Return the [X, Y] coordinate for the center point of the cell that contains the specified text.  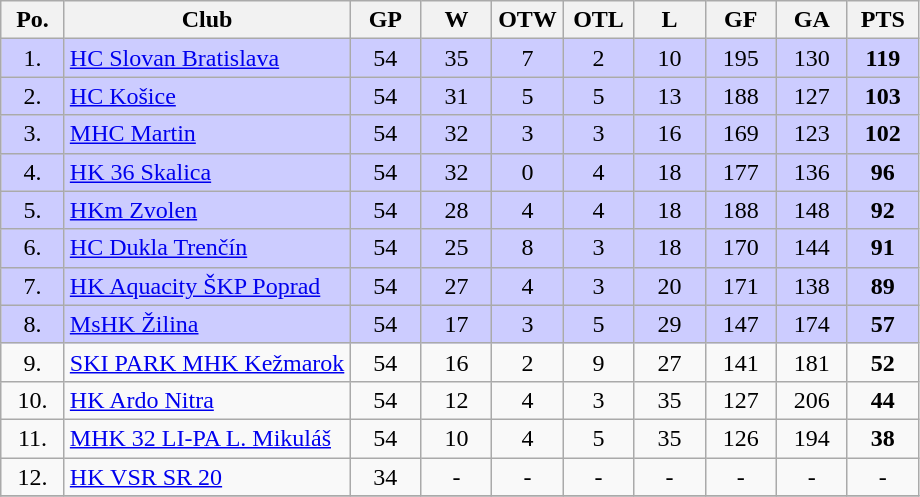
11. [33, 438]
144 [812, 248]
7. [33, 286]
9. [33, 362]
177 [740, 172]
4. [33, 172]
130 [812, 58]
L [670, 20]
28 [456, 210]
52 [882, 362]
GA [812, 20]
OTL [598, 20]
123 [812, 134]
57 [882, 324]
29 [670, 324]
195 [740, 58]
17 [456, 324]
OTW [528, 20]
0 [528, 172]
102 [882, 134]
31 [456, 96]
20 [670, 286]
6. [33, 248]
25 [456, 248]
HC Slovan Bratislava [207, 58]
HK 36 Skalica [207, 172]
HC Dukla Trenčín [207, 248]
148 [812, 210]
W [456, 20]
119 [882, 58]
1. [33, 58]
2. [33, 96]
136 [812, 172]
91 [882, 248]
181 [812, 362]
HC Košice [207, 96]
HK VSR SR 20 [207, 477]
194 [812, 438]
GF [740, 20]
HK Ardo Nitra [207, 400]
Club [207, 20]
38 [882, 438]
Po. [33, 20]
206 [812, 400]
12 [456, 400]
126 [740, 438]
103 [882, 96]
174 [812, 324]
44 [882, 400]
5. [33, 210]
10. [33, 400]
9 [598, 362]
3. [33, 134]
MsHK Žilina [207, 324]
169 [740, 134]
GP [386, 20]
13 [670, 96]
170 [740, 248]
141 [740, 362]
HK Aquacity ŠKP Poprad [207, 286]
96 [882, 172]
MHK 32 LI-PA L. Mikuláš [207, 438]
SKI PARK MHK Kežmarok [207, 362]
171 [740, 286]
MHC Martin [207, 134]
138 [812, 286]
8. [33, 324]
7 [528, 58]
8 [528, 248]
12. [33, 477]
HKm Zvolen [207, 210]
147 [740, 324]
PTS [882, 20]
92 [882, 210]
89 [882, 286]
34 [386, 477]
